Extract the [X, Y] coordinate from the center of the cell holding the provided text.  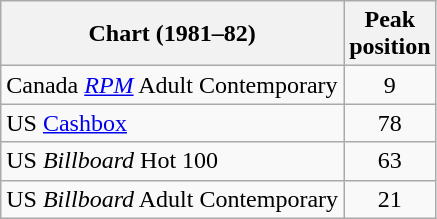
Canada RPM Adult Contemporary [172, 85]
US Cashbox [172, 123]
9 [390, 85]
78 [390, 123]
21 [390, 199]
63 [390, 161]
Peakposition [390, 34]
US Billboard Hot 100 [172, 161]
Chart (1981–82) [172, 34]
US Billboard Adult Contemporary [172, 199]
